Scan for the cell matching the given text and deliver its (X, Y) coordinate at center. 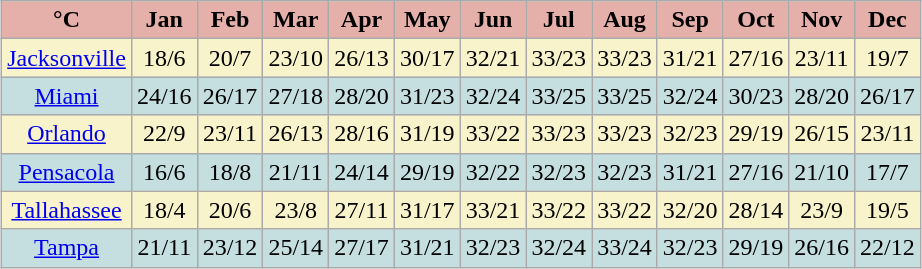
May (427, 20)
27/18 (296, 96)
Orlando (67, 134)
31/19 (427, 134)
31/23 (427, 96)
16/6 (164, 172)
17/7 (888, 172)
Feb (230, 20)
23/12 (230, 248)
19/5 (888, 210)
23/10 (296, 58)
18/4 (164, 210)
18/8 (230, 172)
Dec (888, 20)
Jun (493, 20)
32/22 (493, 172)
Aug (625, 20)
20/6 (230, 210)
24/14 (362, 172)
Mar (296, 20)
Miami (67, 96)
26/15 (822, 134)
30/17 (427, 58)
19/7 (888, 58)
32/21 (493, 58)
32/20 (690, 210)
31/17 (427, 210)
Apr (362, 20)
22/12 (888, 248)
Pensacola (67, 172)
Sep (690, 20)
Jacksonville (67, 58)
Jul (559, 20)
25/14 (296, 248)
21/10 (822, 172)
18/6 (164, 58)
30/23 (756, 96)
Oct (756, 20)
Jan (164, 20)
Tallahassee (67, 210)
Tampa (67, 248)
22/9 (164, 134)
27/17 (362, 248)
Nov (822, 20)
27/11 (362, 210)
23/8 (296, 210)
33/21 (493, 210)
26/16 (822, 248)
33/24 (625, 248)
20/7 (230, 58)
23/9 (822, 210)
28/16 (362, 134)
24/16 (164, 96)
28/14 (756, 210)
°C (67, 20)
